Pinpoint the cell where the given text exists, returning its [x, y] midpoint coordinate. 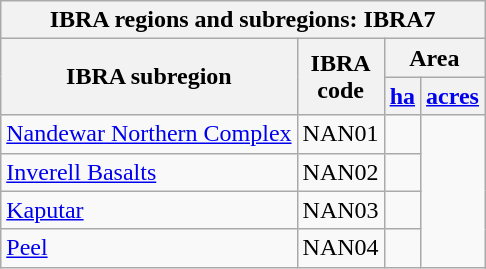
IBRA regions and subregions: IBRA7 [243, 20]
acres [453, 96]
Area [434, 58]
NAN01 [340, 134]
Peel [149, 248]
IBRAcode [340, 77]
Inverell Basalts [149, 172]
NAN02 [340, 172]
Kaputar [149, 210]
NAN04 [340, 248]
NAN03 [340, 210]
ha [402, 96]
Nandewar Northern Complex [149, 134]
IBRA subregion [149, 77]
